Capture the cell that displays the provided text and extract its [X, Y] central coordinate. 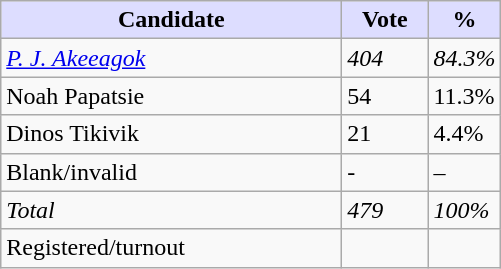
- [385, 172]
54 [385, 96]
Candidate [172, 20]
% [464, 20]
100% [464, 210]
21 [385, 134]
4.4% [464, 134]
404 [385, 58]
479 [385, 210]
84.3% [464, 58]
P. J. Akeeagok [172, 58]
Dinos Tikivik [172, 134]
Noah Papatsie [172, 96]
Registered/turnout [172, 248]
Vote [385, 20]
11.3% [464, 96]
Blank/invalid [172, 172]
– [464, 172]
Total [172, 210]
